Capture the cell that displays the provided text and extract its (x, y) central coordinate. 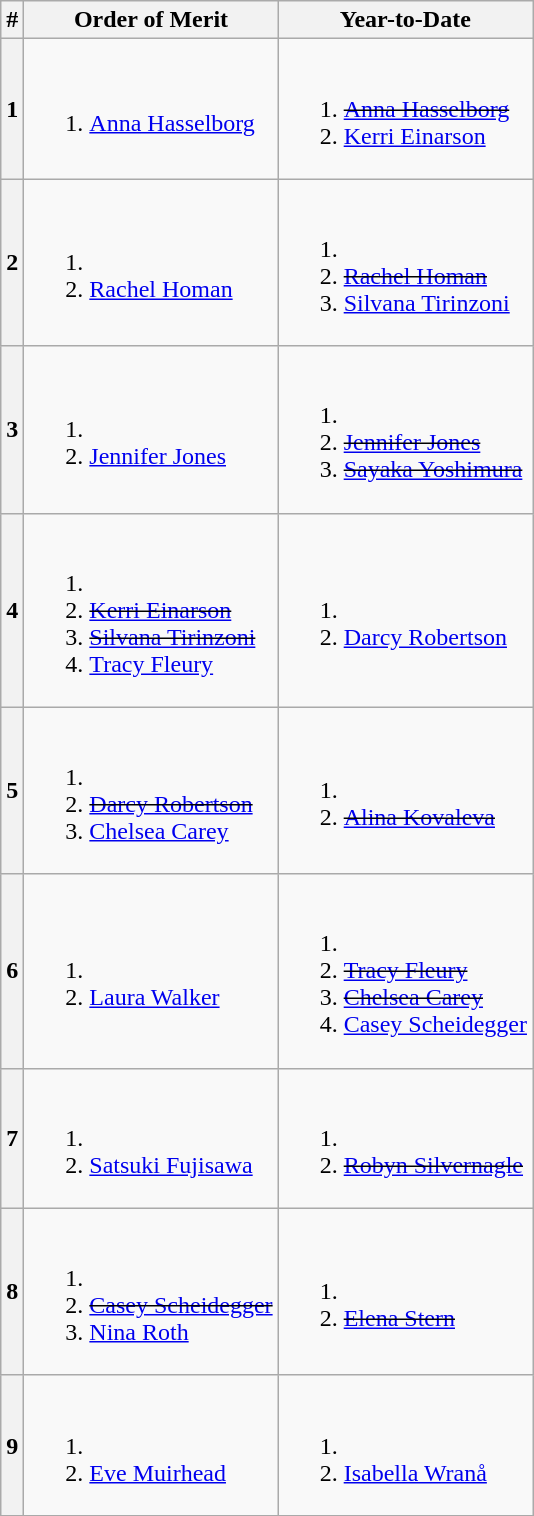
Anna Hasselborg (151, 109)
7 (12, 1138)
6 (12, 971)
Alina Kovaleva (405, 790)
4 (12, 610)
Casey Scheidegger Nina Roth (151, 1292)
Robyn Silvernagle (405, 1138)
1 (12, 109)
Rachel Homan Silvana Tirinzoni (405, 262)
8 (12, 1292)
Jennifer Jones (151, 430)
Isabella Wranå (405, 1445)
Anna Hasselborg Kerri Einarson (405, 109)
Darcy Robertson (405, 610)
Darcy Robertson Chelsea Carey (151, 790)
9 (12, 1445)
Elena Stern (405, 1292)
Rachel Homan (151, 262)
2 (12, 262)
3 (12, 430)
# (12, 20)
Laura Walker (151, 971)
Satsuki Fujisawa (151, 1138)
Kerri Einarson Silvana Tirinzoni Tracy Fleury (151, 610)
Year-to-Date (405, 20)
Tracy Fleury Chelsea Carey Casey Scheidegger (405, 971)
Eve Muirhead (151, 1445)
5 (12, 790)
Jennifer Jones Sayaka Yoshimura (405, 430)
Order of Merit (151, 20)
